Return the [x, y] coordinate for the center point of the cell that contains the specified text.  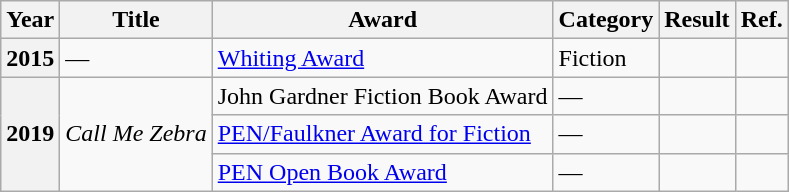
Ref. [762, 20]
2015 [30, 58]
Whiting Award [382, 58]
PEN Open Book Award [382, 172]
John Gardner Fiction Book Award [382, 96]
Result [697, 20]
2019 [30, 134]
Category [606, 20]
Fiction [606, 58]
Award [382, 20]
Year [30, 20]
Title [136, 20]
PEN/Faulkner Award for Fiction [382, 134]
Call Me Zebra [136, 134]
